Output the (X, Y) coordinate of the center of the cell containing the given text.  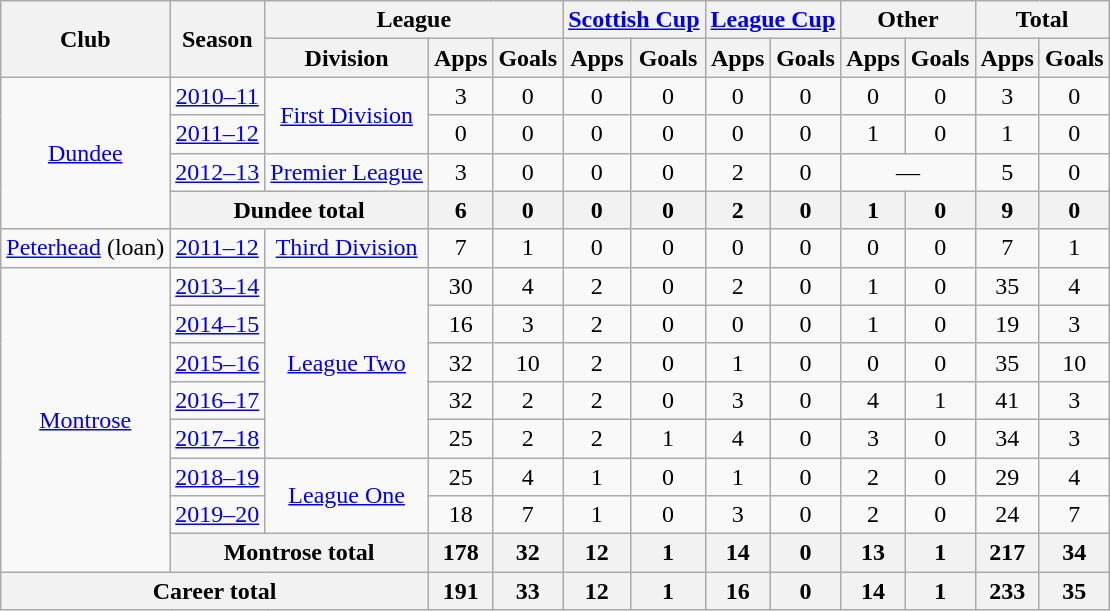
2010–11 (218, 96)
Peterhead (loan) (86, 248)
2019–20 (218, 515)
2012–13 (218, 172)
2015–16 (218, 362)
— (908, 172)
13 (873, 553)
18 (460, 515)
24 (1007, 515)
Premier League (347, 172)
Other (908, 20)
30 (460, 286)
Season (218, 39)
League Two (347, 362)
217 (1007, 553)
League One (347, 496)
Montrose total (300, 553)
29 (1007, 477)
Third Division (347, 248)
5 (1007, 172)
Career total (215, 591)
2016–17 (218, 400)
First Division (347, 115)
Division (347, 58)
League Cup (773, 20)
Scottish Cup (634, 20)
Total (1042, 20)
League (414, 20)
2018–19 (218, 477)
178 (460, 553)
6 (460, 210)
9 (1007, 210)
Montrose (86, 419)
33 (528, 591)
2013–14 (218, 286)
Club (86, 39)
2017–18 (218, 438)
Dundee total (300, 210)
191 (460, 591)
Dundee (86, 153)
41 (1007, 400)
2014–15 (218, 324)
233 (1007, 591)
19 (1007, 324)
